Search for the cell housing the specified text and yield its [x, y] center coordinate. 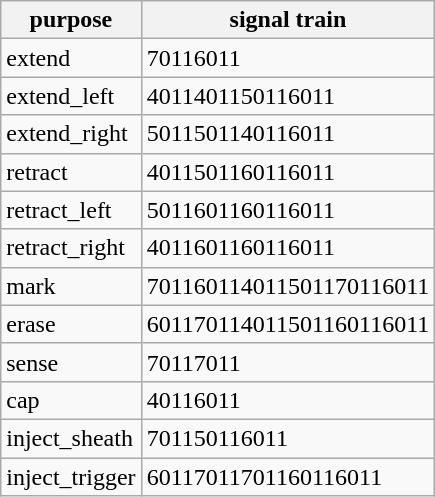
retract_left [71, 210]
mark [71, 286]
701150116011 [288, 438]
retract_right [71, 248]
60117011701160116011 [288, 477]
5011601160116011 [288, 210]
erase [71, 324]
70116011 [288, 58]
sense [71, 362]
70117011 [288, 362]
retract [71, 172]
extend [71, 58]
4011601160116011 [288, 248]
extend_right [71, 134]
701160114011501170116011 [288, 286]
signal train [288, 20]
601170114011501160116011 [288, 324]
extend_left [71, 96]
purpose [71, 20]
cap [71, 400]
inject_trigger [71, 477]
4011401150116011 [288, 96]
inject_sheath [71, 438]
4011501160116011 [288, 172]
40116011 [288, 400]
5011501140116011 [288, 134]
